Scan for the cell matching the given text and deliver its (X, Y) coordinate at center. 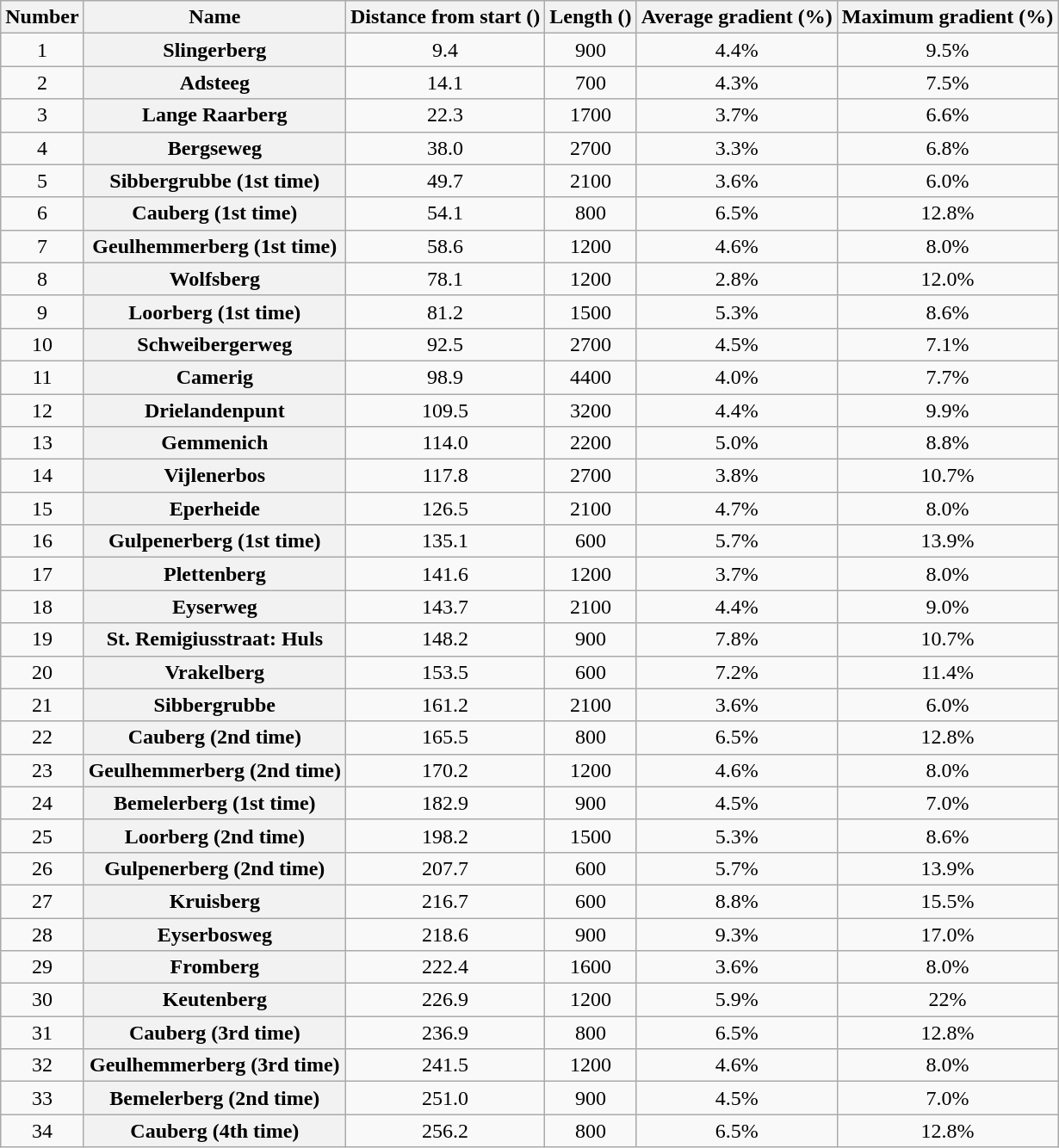
Cauberg (3rd time) (214, 1033)
Cauberg (4th time) (214, 1131)
25 (42, 836)
4.3% (737, 83)
Geulhemmerberg (3rd time) (214, 1065)
236.9 (444, 1033)
161.2 (444, 705)
Lange Raarberg (214, 115)
198.2 (444, 836)
207.7 (444, 868)
4400 (591, 377)
4.0% (737, 377)
222.4 (444, 967)
3.8% (737, 476)
6.8% (947, 148)
Loorberg (2nd time) (214, 836)
10 (42, 344)
21 (42, 705)
5 (42, 181)
4 (42, 148)
Schweibergerweg (214, 344)
22% (947, 1000)
16 (42, 541)
18 (42, 607)
216.7 (444, 901)
15 (42, 509)
Slingerberg (214, 50)
Bemelerberg (2nd time) (214, 1098)
Gulpenerberg (2nd time) (214, 868)
St. Remigiusstraat: Huls (214, 639)
2200 (591, 443)
14 (42, 476)
38.0 (444, 148)
170.2 (444, 770)
Average gradient (%) (737, 17)
251.0 (444, 1098)
226.9 (444, 1000)
24 (42, 803)
Eyserbosweg (214, 934)
13 (42, 443)
32 (42, 1065)
58.6 (444, 246)
5.9% (737, 1000)
8 (42, 279)
Plettenberg (214, 574)
11 (42, 377)
6.6% (947, 115)
182.9 (444, 803)
22 (42, 738)
17.0% (947, 934)
81.2 (444, 312)
Cauberg (1st time) (214, 213)
Gemmenich (214, 443)
27 (42, 901)
28 (42, 934)
7.5% (947, 83)
12.0% (947, 279)
Name (214, 17)
Gulpenerberg (1st time) (214, 541)
Camerig (214, 377)
5.0% (737, 443)
2.8% (737, 279)
17 (42, 574)
6 (42, 213)
3.3% (737, 148)
1 (42, 50)
7.8% (737, 639)
22.3 (444, 115)
Adsteeg (214, 83)
148.2 (444, 639)
Loorberg (1st time) (214, 312)
Fromberg (214, 967)
Eperheide (214, 509)
Vrakelberg (214, 672)
26 (42, 868)
Kruisberg (214, 901)
256.2 (444, 1131)
49.7 (444, 181)
Distance from start () (444, 17)
Eyserweg (214, 607)
126.5 (444, 509)
34 (42, 1131)
14.1 (444, 83)
700 (591, 83)
15.5% (947, 901)
Drielandenpunt (214, 410)
78.1 (444, 279)
7 (42, 246)
135.1 (444, 541)
114.0 (444, 443)
Cauberg (2nd time) (214, 738)
Length () (591, 17)
1600 (591, 967)
218.6 (444, 934)
109.5 (444, 410)
92.5 (444, 344)
9 (42, 312)
7.7% (947, 377)
2 (42, 83)
33 (42, 1098)
31 (42, 1033)
9.0% (947, 607)
Bemelerberg (1st time) (214, 803)
241.5 (444, 1065)
19 (42, 639)
165.5 (444, 738)
7.2% (737, 672)
Vijlenerbos (214, 476)
23 (42, 770)
3200 (591, 410)
143.7 (444, 607)
Keutenberg (214, 1000)
Sibbergrubbe (1st time) (214, 181)
11.4% (947, 672)
141.6 (444, 574)
117.8 (444, 476)
9.4 (444, 50)
9.9% (947, 410)
3 (42, 115)
9.3% (737, 934)
4.7% (737, 509)
12 (42, 410)
Number (42, 17)
Wolfsberg (214, 279)
7.1% (947, 344)
9.5% (947, 50)
Bergseweg (214, 148)
Sibbergrubbe (214, 705)
Maximum gradient (%) (947, 17)
30 (42, 1000)
Geulhemmerberg (1st time) (214, 246)
1700 (591, 115)
54.1 (444, 213)
153.5 (444, 672)
20 (42, 672)
Geulhemmerberg (2nd time) (214, 770)
98.9 (444, 377)
29 (42, 967)
